Identify which cell holds the provided text, then report its (x, y) central coordinate. 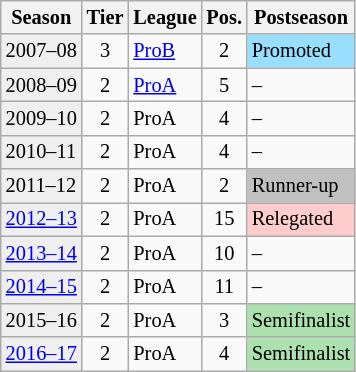
Pos. (224, 17)
2014–15 (42, 287)
2008–09 (42, 85)
2009–10 (42, 118)
5 (224, 85)
15 (224, 219)
League (164, 17)
2016–17 (42, 354)
2013–14 (42, 253)
Postseason (301, 17)
Season (42, 17)
Relegated (301, 219)
2011–12 (42, 186)
2012–13 (42, 219)
10 (224, 253)
2010–11 (42, 152)
Promoted (301, 51)
ProB (164, 51)
2007–08 (42, 51)
11 (224, 287)
2015–16 (42, 320)
Tier (106, 17)
Runner-up (301, 186)
